For the text-containing cell, return its midpoint in (x, y) coordinate format. 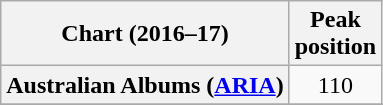
Chart (2016–17) (145, 34)
Peak position (335, 34)
110 (335, 85)
Australian Albums (ARIA) (145, 85)
